Locate the cell with the specified text and output its (x, y) center coordinate. 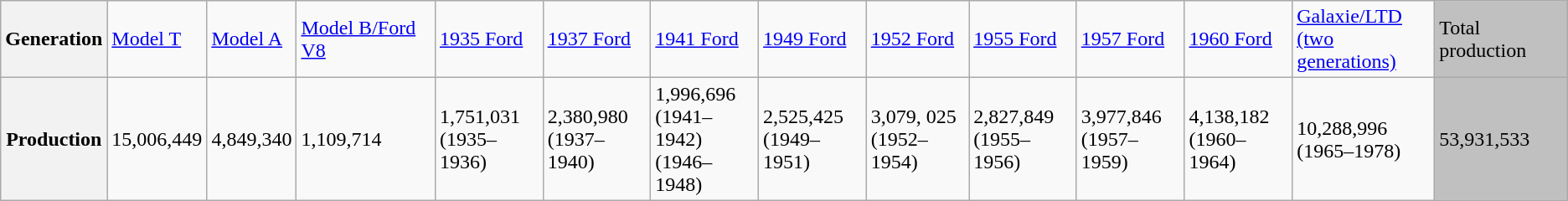
3,977,846(1957–1959) (1131, 139)
15,006,449 (157, 139)
1,996,696(1941–1942)(1946–1948) (705, 139)
Model B/Ford V8 (366, 39)
1960 Ford (1238, 39)
1957 Ford (1131, 39)
Model T (157, 39)
3,079, 025(1952–1954) (917, 139)
Galaxie/LTD(two generations) (1364, 39)
2,380,980(1937–1940) (596, 139)
1935 Ford (489, 39)
1955 Ford (1024, 39)
1,751,031(1935–1936) (489, 139)
1949 Ford (812, 39)
2,525,425(1949–1951) (812, 139)
4,138,182(1960–1964) (1238, 139)
10,288,996(1965–1978) (1364, 139)
1941 Ford (705, 39)
Production (54, 139)
Total production (1501, 39)
2,827,849(1955–1956) (1024, 139)
1952 Ford (917, 39)
Generation (54, 39)
53,931,533 (1501, 139)
4,849,340 (251, 139)
Model A (251, 39)
1,109,714 (366, 139)
1937 Ford (596, 39)
